Search for the cell housing the specified text and yield its (X, Y) center coordinate. 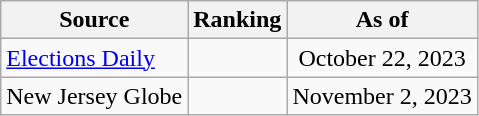
Source (94, 20)
Ranking (238, 20)
Elections Daily (94, 58)
New Jersey Globe (94, 96)
As of (382, 20)
October 22, 2023 (382, 58)
November 2, 2023 (382, 96)
